Identify which cell holds the provided text, then report its [X, Y] central coordinate. 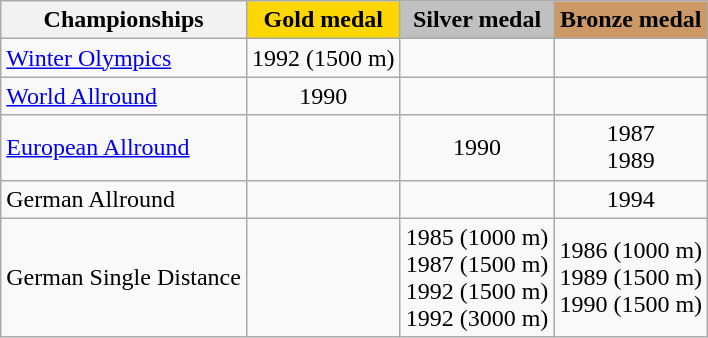
1986 (1000 m) 1989 (1500 m) 1990 (1500 m) [631, 278]
1994 [631, 199]
1985 (1000 m) 1987 (1500 m) 1992 (1500 m) 1992 (3000 m) [477, 278]
Winter Olympics [124, 58]
World Allround [124, 96]
1987 1989 [631, 148]
1992 (1500 m) [323, 58]
European Allround [124, 148]
Bronze medal [631, 20]
Championships [124, 20]
German Single Distance [124, 278]
Gold medal [323, 20]
German Allround [124, 199]
Silver medal [477, 20]
